Output the (x, y) coordinate of the center of the cell containing the given text.  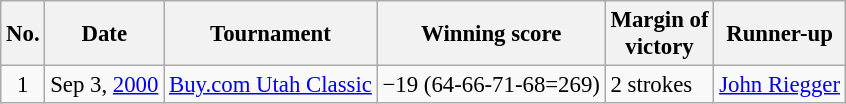
Tournament (270, 34)
Buy.com Utah Classic (270, 85)
−19 (64-66-71-68=269) (491, 85)
1 (23, 85)
Runner-up (780, 34)
Date (104, 34)
Winning score (491, 34)
Sep 3, 2000 (104, 85)
John Riegger (780, 85)
2 strokes (660, 85)
Margin ofvictory (660, 34)
No. (23, 34)
